Output the (x, y) coordinate of the center of the cell containing the given text.  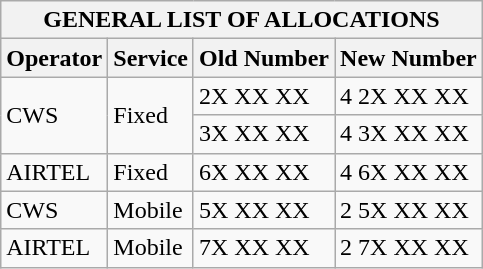
Operator (54, 58)
3X XX XX (264, 134)
New Number (409, 58)
6X XX XX (264, 172)
5X XX XX (264, 210)
Service (151, 58)
GENERAL LIST OF ALLOCATIONS (242, 20)
Old Number (264, 58)
2X XX XX (264, 96)
7X XX XX (264, 248)
4 3X XX XX (409, 134)
4 6X XX XX (409, 172)
2 7X XX XX (409, 248)
2 5X XX XX (409, 210)
4 2X XX XX (409, 96)
